Locate the cell with the specified text and output its [X, Y] center coordinate. 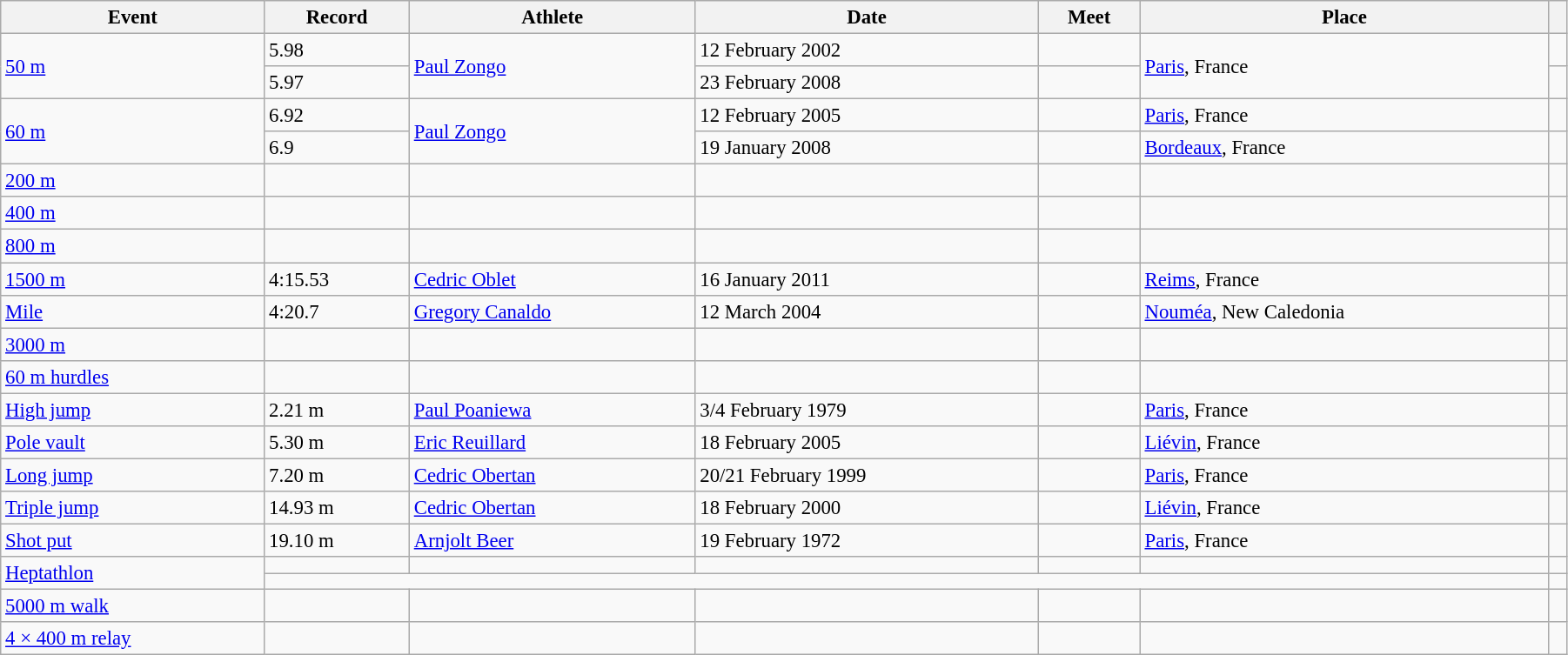
2.21 m [338, 410]
7.20 m [338, 475]
5.97 [338, 83]
14.93 m [338, 508]
20/21 February 1999 [867, 475]
Mile [132, 311]
60 m hurdles [132, 377]
Gregory Canaldo [552, 311]
Athlete [552, 17]
3000 m [132, 344]
5.98 [338, 50]
12 February 2002 [867, 50]
Record [338, 17]
19 January 2008 [867, 148]
Bordeaux, France [1344, 148]
Event [132, 17]
Nouméa, New Caledonia [1344, 311]
Paul Poaniewa [552, 410]
6.92 [338, 116]
18 February 2000 [867, 508]
Long jump [132, 475]
Heptathlon [132, 573]
19 February 1972 [867, 540]
4:15.53 [338, 279]
Arnjolt Beer [552, 540]
Reims, France [1344, 279]
3/4 February 1979 [867, 410]
Triple jump [132, 508]
Cedric Oblet [552, 279]
5000 m walk [132, 606]
Pole vault [132, 443]
Shot put [132, 540]
12 March 2004 [867, 311]
4 × 400 m relay [132, 638]
Place [1344, 17]
16 January 2011 [867, 279]
200 m [132, 181]
50 m [132, 66]
23 February 2008 [867, 83]
18 February 2005 [867, 443]
19.10 m [338, 540]
Eric Reuillard [552, 443]
Meet [1089, 17]
60 m [132, 132]
1500 m [132, 279]
4:20.7 [338, 311]
400 m [132, 213]
6.9 [338, 148]
High jump [132, 410]
Date [867, 17]
5.30 m [338, 443]
12 February 2005 [867, 116]
800 m [132, 246]
